Return the (x, y) coordinate for the center point of the cell that contains the specified text.  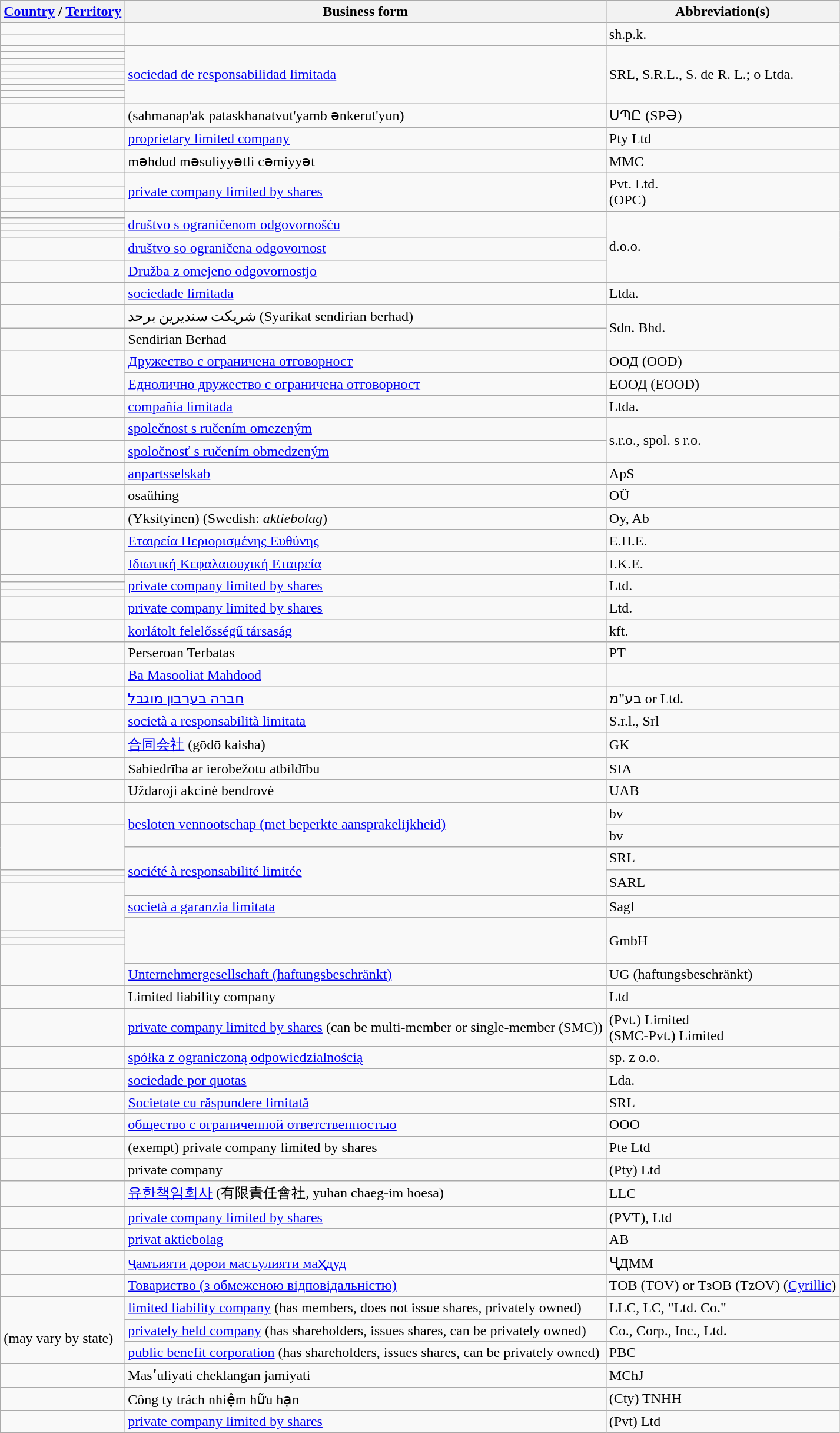
privat aktiebolag (366, 1240)
proprietary limited company (366, 138)
società a responsabilità limitata (366, 721)
Oy, Ab (722, 518)
Sagl (722, 906)
GmbH (722, 940)
Abbreviation(s) (722, 12)
PT (722, 653)
sh.p.k. (722, 34)
SARL (722, 882)
PBC (722, 1353)
ApS (722, 474)
MChJ (722, 1376)
חברה בערבון מוגבל (366, 699)
public benefit corporation (has shareholders, issues shares, can be privately owned) (366, 1353)
شريکت سنديرين برحد (Syarikat sendirian berhad) (366, 316)
sociedade por quotas (366, 1080)
sociedade limitada (366, 293)
Εταιρεία Περιορισμένης Ευθύνης (366, 541)
(may vary by state) (62, 1330)
korlátolt felelősségű társaság (366, 631)
MMC (722, 161)
anpartsselskab (366, 474)
SIA (722, 769)
društvo s ograničenom odgovornošću (366, 224)
Pvt. Ltd.(OPC) (722, 192)
(Pty) Ltd (722, 1170)
Masʼuliyati cheklangan jamiyati (366, 1376)
UG (haftungsbeschränkt) (722, 975)
OÜ (722, 496)
Ιδιωτική Κεφαλαιουχική Εταιρεία (366, 563)
Co., Corp., Inc., Ltd. (722, 1331)
Ι.Κ.Ε. (722, 563)
(sahmanap'ak pataskhanatvut'yamb ənkerut'yun) (366, 115)
spółka z ograniczoną odpowiedzialnością (366, 1058)
sp. z o.o. (722, 1058)
(Pvt.) Limited(SMC-Pvt.) Limited (722, 1027)
məhdud məsuliyyətli cəmiyyət (366, 161)
društvo so ograničena odgovornost (366, 249)
private company limited by shares (can be multi-member or single-member (SMC)) (366, 1027)
limited liability company (has members, does not issue shares, privately owned) (366, 1308)
ҶДММ (722, 1263)
Družba z omejeno odgovornostjo (366, 271)
S.r.l., Srl (722, 721)
société à responsabilité limitée (366, 871)
Sabiedrība ar ierobežotu atbildību (366, 769)
Товариство (з обмеженою відповідальністю) (366, 1285)
Country / Territory (62, 12)
kft. (722, 631)
(Yksityinen) (Swedish: aktiebolag) (366, 518)
společnost s ručením omezeným (366, 429)
osaühing (366, 496)
Pty Ltd (722, 138)
s.r.o., spol. s r.o. (722, 440)
GK (722, 744)
società a garanzia limitata (366, 906)
LLC (722, 1193)
(Cty) TNHH (722, 1399)
Uždaroji akcinė bendrovė (366, 791)
Ba Masooliat Mahdood (366, 676)
sociedad de responsabilidad limitada (366, 75)
private company (366, 1170)
SRL, S.R.L., S. de R. L.; o Ltda. (722, 75)
Sendirian Berhad (366, 339)
(PVT), Ltd (722, 1217)
Pte Ltd (722, 1147)
(Pvt) Ltd (722, 1422)
privately held company (has shareholders, issues shares, can be privately owned) (366, 1331)
ՍՊԸ (SPƏ) (722, 115)
Limited liability company (366, 997)
ООД (OOD) (722, 362)
Lda. (722, 1080)
Ε.Π.Ε. (722, 541)
Business form (366, 12)
(exempt) private company limited by shares (366, 1147)
בע"מ or Ltd. (722, 699)
Perseroan Terbatas (366, 653)
Ltd (722, 997)
Công ty trách nhiệm hữu hạn (366, 1399)
LLC, LC, "Ltd. Co." (722, 1308)
合同会社 (gōdō kaisha) (366, 744)
Дружество с ограничена отговорност (366, 362)
AB (722, 1240)
UAB (722, 791)
общество с ограниченной ответственностью (366, 1125)
ЕООД (EOOD) (722, 384)
ҷамъияти дорои масъулияти маҳдуд (366, 1263)
ООО (722, 1125)
besloten vennootschap (met beperkte aansprakelijkheid) (366, 825)
Unternehmergesellschaft (haftungsbeschränkt) (366, 975)
유한책임회사 (有限責任會社, yuhan chaeg-im hoesa) (366, 1193)
Sdn. Bhd. (722, 327)
d.o.o. (722, 247)
compañía limitada (366, 406)
Еднолично дружество с ограничена отговорност (366, 384)
spoločnosť s ručením obmedzeným (366, 451)
Societate cu răspundere limitată (366, 1103)
ТОВ (TOV) or ТзОВ (TzOV) (Cyrillic) (722, 1285)
